Scan for the cell matching the given text and deliver its [X, Y] coordinate at center. 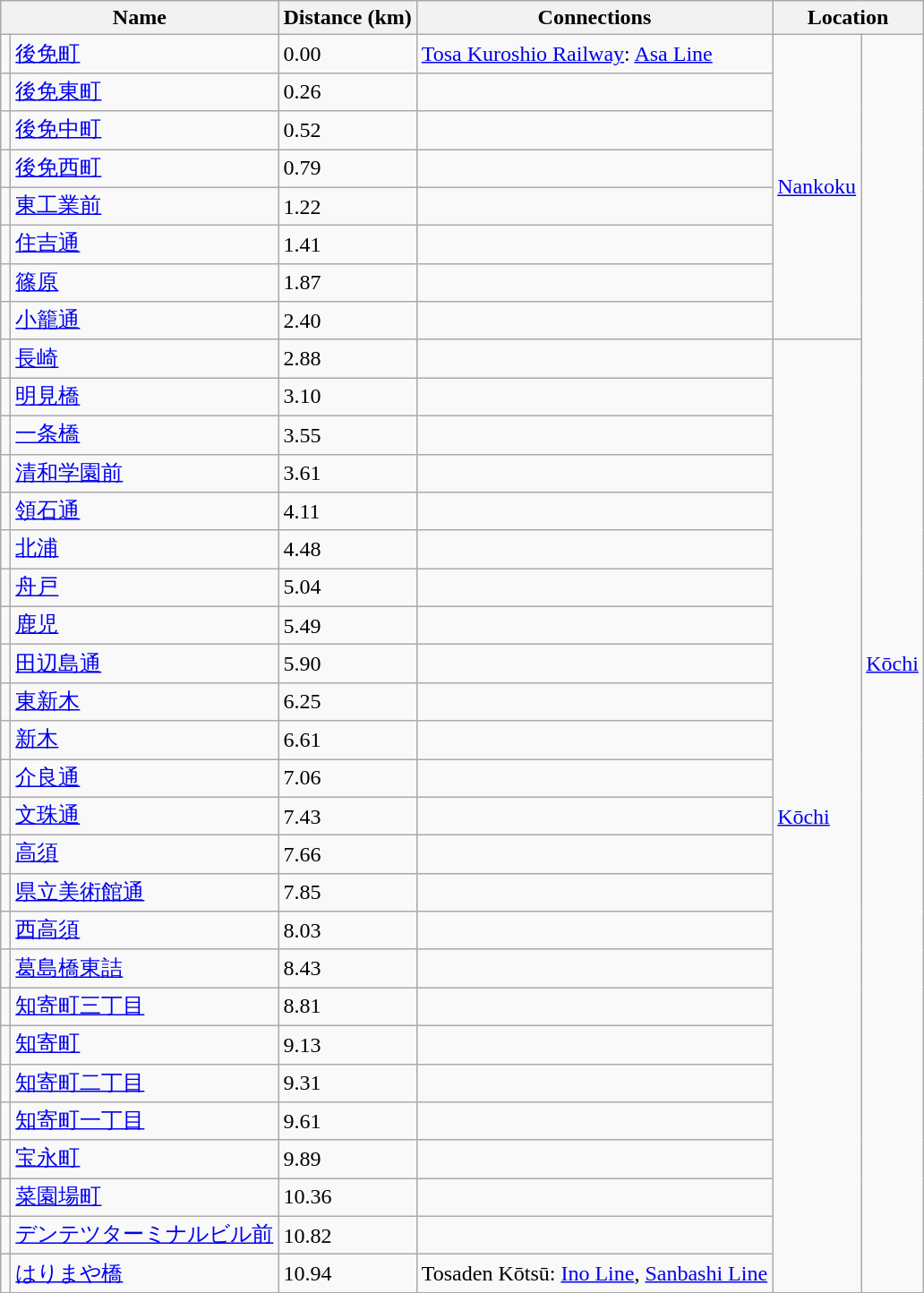
Nankoku [817, 187]
介良通 [145, 779]
8.03 [347, 931]
10.82 [347, 1236]
後免西町 [145, 168]
Distance (km) [347, 18]
7.66 [347, 854]
県立美術館通 [145, 892]
0.26 [347, 91]
東工業前 [145, 206]
0.79 [347, 168]
7.06 [347, 779]
4.11 [347, 512]
Tosa Kuroshio Railway: Asa Line [595, 54]
5.49 [347, 625]
西高須 [145, 931]
新木 [145, 740]
10.94 [347, 1273]
高須 [145, 854]
東新木 [145, 702]
田辺島通 [145, 664]
篠原 [145, 283]
8.81 [347, 1006]
0.00 [347, 54]
6.61 [347, 740]
はりまや橋 [145, 1273]
知寄町一丁目 [145, 1121]
9.13 [347, 1044]
3.55 [347, 435]
明見橋 [145, 398]
住吉通 [145, 245]
一条橋 [145, 435]
Tosaden Kōtsū: Ino Line, Sanbashi Line [595, 1273]
9.89 [347, 1159]
3.61 [347, 473]
3.10 [347, 398]
7.43 [347, 817]
舟戸 [145, 587]
デンテツターミナルビル前 [145, 1236]
宝永町 [145, 1159]
Name [140, 18]
葛島橋東詰 [145, 969]
Location [849, 18]
北浦 [145, 550]
文珠通 [145, 817]
鹿児 [145, 625]
5.04 [347, 587]
2.40 [347, 321]
知寄町二丁目 [145, 1083]
9.61 [347, 1121]
8.43 [347, 969]
後免町 [145, 54]
6.25 [347, 702]
菜園場町 [145, 1198]
後免東町 [145, 91]
知寄町 [145, 1044]
1.87 [347, 283]
小籠通 [145, 321]
9.31 [347, 1083]
1.41 [347, 245]
後免中町 [145, 131]
7.85 [347, 892]
領石通 [145, 512]
清和学園前 [145, 473]
Connections [595, 18]
知寄町三丁目 [145, 1006]
5.90 [347, 664]
1.22 [347, 206]
2.88 [347, 358]
長崎 [145, 358]
0.52 [347, 131]
10.36 [347, 1198]
4.48 [347, 550]
